Return (X, Y) of the center of cell containing provided text 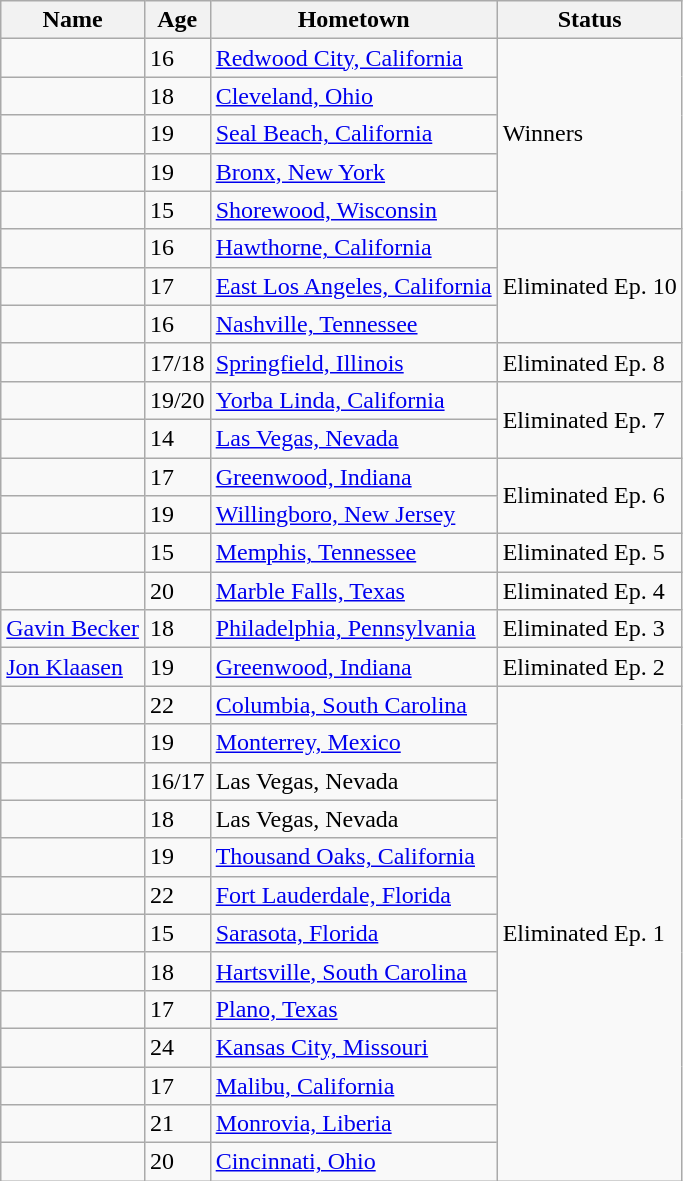
Nashville, Tennessee (354, 324)
Monterrey, Mexico (354, 743)
Cleveland, Ohio (354, 96)
Monrovia, Liberia (354, 1124)
Shorewood, Wisconsin (354, 210)
Kansas City, Missouri (354, 1047)
19/20 (177, 400)
Name (73, 20)
Cincinnati, Ohio (354, 1162)
Springfield, Illinois (354, 362)
Marble Falls, Texas (354, 591)
Sarasota, Florida (354, 933)
17/18 (177, 362)
Eliminated Ep. 3 (590, 629)
Yorba Linda, California (354, 400)
Eliminated Ep. 6 (590, 496)
Eliminated Ep. 2 (590, 667)
Hartsville, South Carolina (354, 971)
Status (590, 20)
Malibu, California (354, 1085)
Jon Klaasen (73, 667)
14 (177, 438)
Fort Lauderdale, Florida (354, 895)
Columbia, South Carolina (354, 705)
Hometown (354, 20)
Eliminated Ep. 8 (590, 362)
Memphis, Tennessee (354, 553)
Plano, Texas (354, 1009)
Philadelphia, Pennsylvania (354, 629)
Willingboro, New Jersey (354, 515)
16/17 (177, 781)
Thousand Oaks, California (354, 857)
Eliminated Ep. 1 (590, 934)
Eliminated Ep. 7 (590, 419)
Hawthorne, California (354, 248)
Eliminated Ep. 5 (590, 553)
Redwood City, California (354, 58)
Age (177, 20)
Gavin Becker (73, 629)
Eliminated Ep. 4 (590, 591)
East Los Angeles, California (354, 286)
Eliminated Ep. 10 (590, 286)
Winners (590, 134)
Bronx, New York (354, 172)
24 (177, 1047)
21 (177, 1124)
Seal Beach, California (354, 134)
